Provide the [x, y] coordinate of the cell's center where the given text is located.  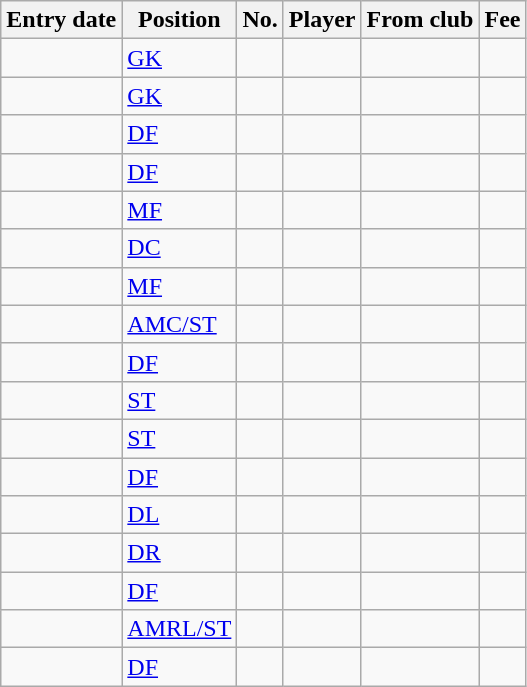
DL [180, 515]
DR [180, 553]
AMC/ST [180, 324]
Fee [502, 20]
AMRL/ST [180, 629]
Position [180, 20]
Entry date [62, 20]
Player [322, 20]
DC [180, 248]
From club [420, 20]
No. [260, 20]
